Locate the cell with the specified text and output its (X, Y) center coordinate. 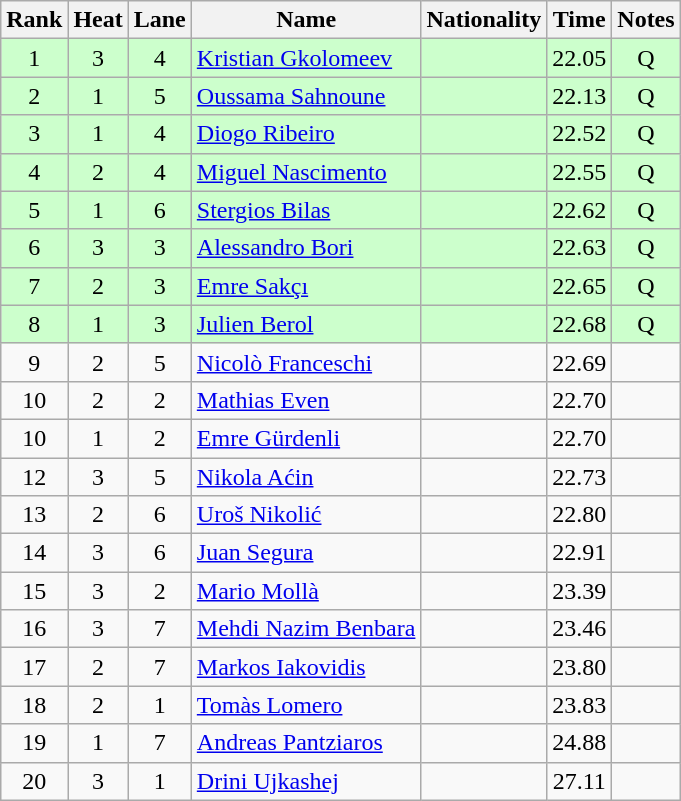
22.73 (580, 477)
22.91 (580, 553)
Andreas Pantziaros (306, 743)
22.13 (580, 96)
22.69 (580, 362)
Heat (98, 20)
27.11 (580, 781)
22.63 (580, 248)
Tomàs Lomero (306, 705)
22.68 (580, 324)
22.05 (580, 58)
15 (34, 591)
Julien Berol (306, 324)
22.65 (580, 286)
Drini Ujkashej (306, 781)
Kristian Gkolomeev (306, 58)
18 (34, 705)
Name (306, 20)
Time (580, 20)
Mathias Even (306, 400)
Stergios Bilas (306, 210)
17 (34, 667)
Mehdi Nazim Benbara (306, 629)
16 (34, 629)
Nationality (484, 20)
24.88 (580, 743)
14 (34, 553)
Miguel Nascimento (306, 172)
Notes (646, 20)
22.55 (580, 172)
22.62 (580, 210)
8 (34, 324)
Mario Mollà (306, 591)
19 (34, 743)
9 (34, 362)
Nicolò Franceschi (306, 362)
23.39 (580, 591)
23.46 (580, 629)
12 (34, 477)
Nikola Aćin (306, 477)
22.80 (580, 515)
13 (34, 515)
Diogo Ribeiro (306, 134)
Alessandro Bori (306, 248)
Emre Gürdenli (306, 438)
20 (34, 781)
23.80 (580, 667)
23.83 (580, 705)
Juan Segura (306, 553)
Uroš Nikolić (306, 515)
Oussama Sahnoune (306, 96)
Emre Sakçı (306, 286)
Lane (160, 20)
Markos Iakovidis (306, 667)
22.52 (580, 134)
Rank (34, 20)
